Extract the (x, y) coordinate from the center of the cell holding the provided text.  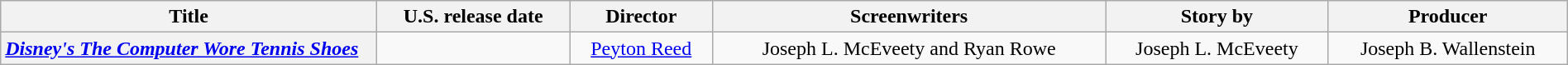
Joseph L. McEveety (1217, 48)
Peyton Reed (642, 48)
Screenwriters (910, 17)
Joseph L. McEveety and Ryan Rowe (910, 48)
Producer (1447, 17)
Title (189, 17)
U.S. release date (473, 17)
Director (642, 17)
Disney's The Computer Wore Tennis Shoes (189, 48)
Story by (1217, 17)
Joseph B. Wallenstein (1447, 48)
